Extract the (x, y) coordinate from the center of the cell holding the provided text.  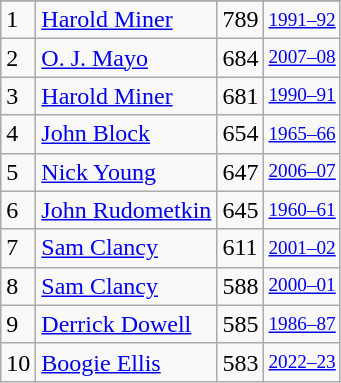
681 (240, 96)
654 (240, 134)
2001–02 (302, 248)
2000–01 (302, 286)
3 (18, 96)
6 (18, 210)
7 (18, 248)
588 (240, 286)
647 (240, 172)
1986–87 (302, 324)
Nick Young (126, 172)
645 (240, 210)
2007–08 (302, 58)
2006–07 (302, 172)
585 (240, 324)
611 (240, 248)
789 (240, 20)
10 (18, 362)
9 (18, 324)
1 (18, 20)
2022–23 (302, 362)
O. J. Mayo (126, 58)
684 (240, 58)
John Rudometkin (126, 210)
2 (18, 58)
John Block (126, 134)
1990–91 (302, 96)
5 (18, 172)
1991–92 (302, 20)
4 (18, 134)
Boogie Ellis (126, 362)
8 (18, 286)
583 (240, 362)
1960–61 (302, 210)
Derrick Dowell (126, 324)
1965–66 (302, 134)
